Extract the (X, Y) coordinate from the center of the cell holding the provided text.  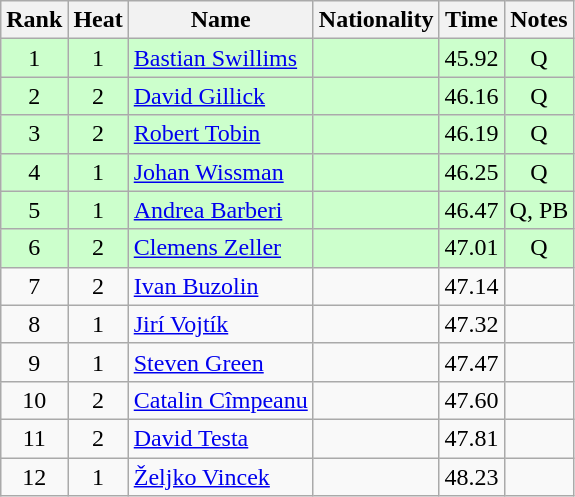
46.47 (472, 210)
Nationality (376, 20)
8 (34, 324)
47.32 (472, 324)
Bastian Swillims (220, 58)
7 (34, 286)
6 (34, 248)
46.25 (472, 172)
9 (34, 362)
Andrea Barberi (220, 210)
47.81 (472, 438)
12 (34, 477)
47.01 (472, 248)
47.14 (472, 286)
David Testa (220, 438)
Rank (34, 20)
48.23 (472, 477)
Name (220, 20)
Clemens Zeller (220, 248)
47.60 (472, 400)
Johan Wissman (220, 172)
3 (34, 134)
Heat (98, 20)
11 (34, 438)
Notes (539, 20)
4 (34, 172)
47.47 (472, 362)
Time (472, 20)
David Gillick (220, 96)
5 (34, 210)
45.92 (472, 58)
Steven Green (220, 362)
Željko Vincek (220, 477)
10 (34, 400)
Q, PB (539, 210)
46.16 (472, 96)
46.19 (472, 134)
Catalin Cîmpeanu (220, 400)
Jirí Vojtík (220, 324)
Ivan Buzolin (220, 286)
Robert Tobin (220, 134)
